From the cell containing the given text, extract its center point as [x, y] coordinate. 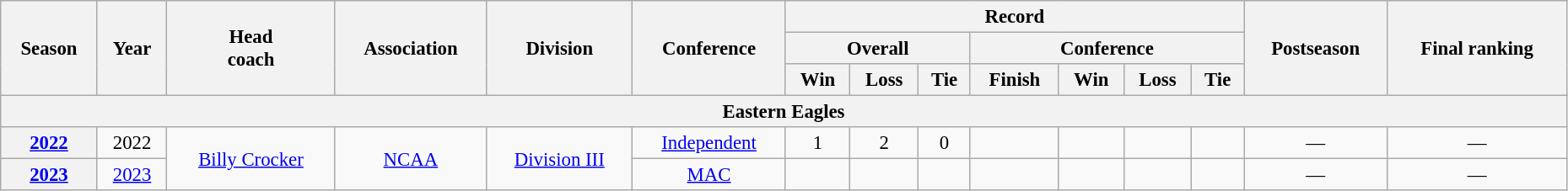
Division III [560, 158]
0 [945, 143]
Independent [709, 143]
Finish [1014, 80]
MAC [709, 175]
Postseason [1315, 49]
Billy Crocker [251, 158]
Record [1014, 17]
1 [818, 143]
Association [411, 49]
Headcoach [251, 49]
NCAA [411, 158]
2 [884, 143]
Overall [877, 49]
Year [132, 49]
Eastern Eagles [784, 112]
Season [49, 49]
Final ranking [1477, 49]
Division [560, 49]
